Provide the [x, y] coordinate of the cell's center where the given text is located.  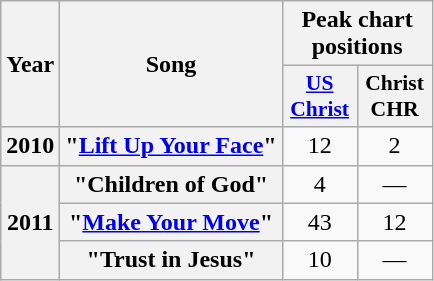
"Trust in Jesus" [171, 260]
"Make Your Move" [171, 222]
10 [320, 260]
Year [30, 64]
"Children of God" [171, 184]
"Lift Up Your Face" [171, 146]
43 [320, 222]
US Christ [320, 96]
Christ CHR [394, 96]
Song [171, 64]
2 [394, 146]
2011 [30, 222]
2010 [30, 146]
4 [320, 184]
Peak chart positions [357, 34]
